Search for the cell housing the specified text and yield its (X, Y) center coordinate. 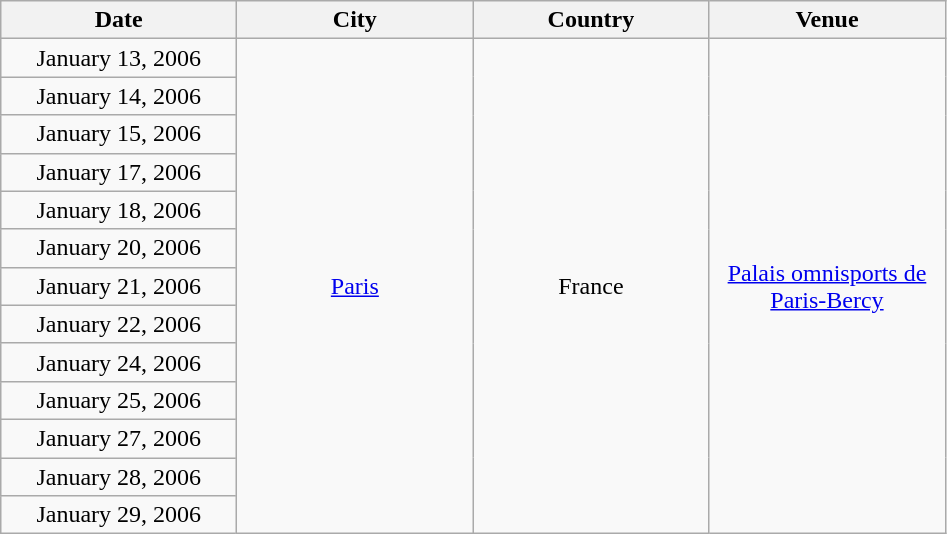
January 17, 2006 (119, 172)
January 28, 2006 (119, 477)
January 18, 2006 (119, 210)
January 29, 2006 (119, 515)
January 21, 2006 (119, 286)
January 27, 2006 (119, 438)
January 25, 2006 (119, 400)
January 13, 2006 (119, 58)
Paris (355, 286)
Country (591, 20)
January 22, 2006 (119, 324)
January 20, 2006 (119, 248)
January 24, 2006 (119, 362)
Palais omnisports de Paris-Bercy (827, 286)
Venue (827, 20)
January 15, 2006 (119, 134)
City (355, 20)
France (591, 286)
January 14, 2006 (119, 96)
Date (119, 20)
